Output the (X, Y) coordinate of the center of the cell containing the given text.  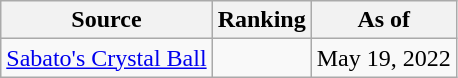
As of (384, 20)
Sabato's Crystal Ball (106, 58)
May 19, 2022 (384, 58)
Ranking (262, 20)
Source (106, 20)
